For the text-containing cell, return its midpoint in [x, y] coordinate format. 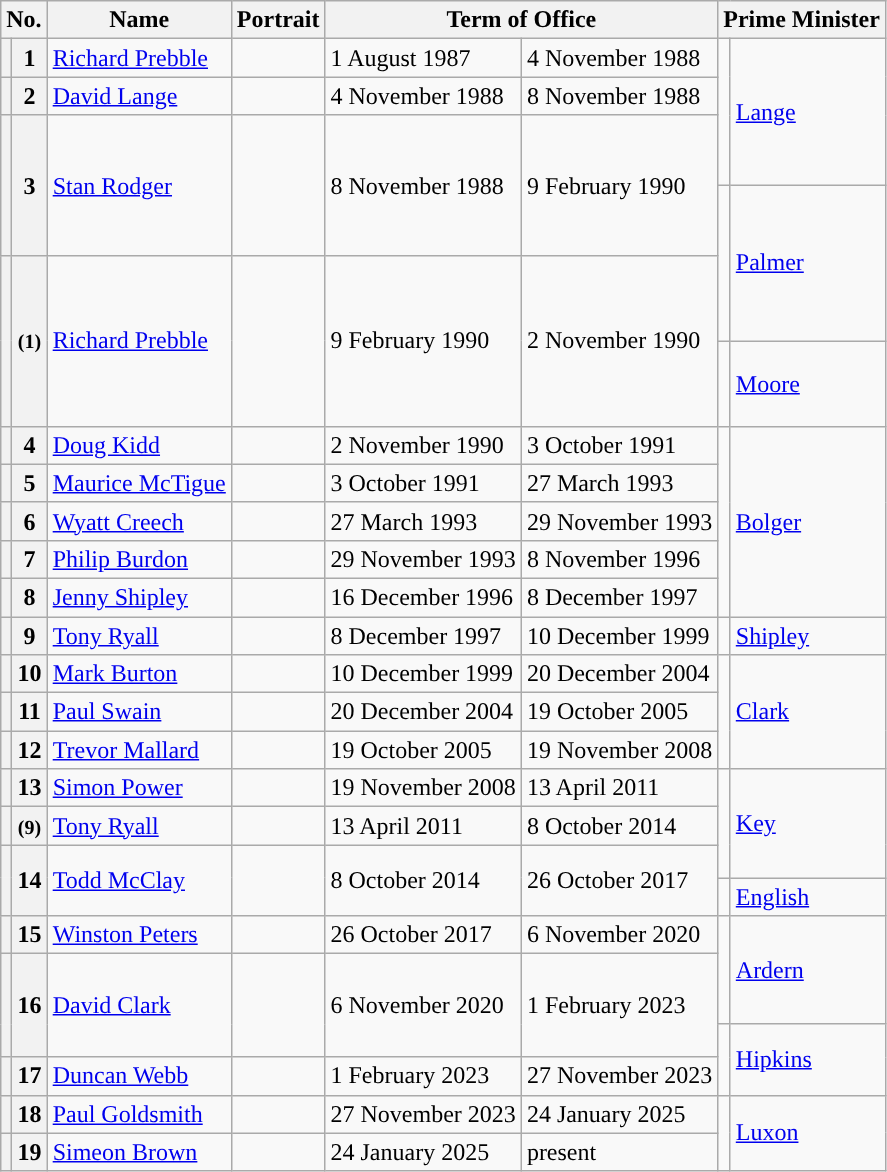
13 [30, 788]
Portrait [278, 20]
1 August 1987 [423, 58]
Simeon Brown [139, 1152]
Lange [808, 112]
Jenny Shipley [139, 597]
4 [30, 445]
Paul Swain [139, 712]
Moore [808, 384]
15 [30, 935]
Key [808, 824]
16 December 1996 [423, 597]
1 [30, 58]
Name [139, 20]
Prime Minister [802, 20]
9 [30, 635]
11 [30, 712]
Ardern [808, 970]
3 [30, 186]
16 [30, 1006]
10 [30, 674]
5 [30, 483]
12 [30, 750]
6 [30, 521]
No. [24, 20]
Luxon [808, 1133]
Trevor Mallard [139, 750]
Duncan Webb [139, 1076]
Clark [808, 712]
(1) [30, 342]
present [619, 1152]
Mark Burton [139, 674]
2 [30, 96]
18 [30, 1114]
English [808, 897]
Shipley [808, 635]
8 [30, 597]
8 November 1996 [619, 559]
Simon Power [139, 788]
Hipkins [808, 1060]
Palmer [808, 263]
14 [30, 880]
David Clark [139, 1006]
19 [30, 1152]
Todd McClay [139, 880]
17 [30, 1076]
Doug Kidd [139, 445]
Stan Rodger [139, 186]
7 [30, 559]
Philip Burdon [139, 559]
Winston Peters [139, 935]
Term of Office [522, 20]
Bolger [808, 521]
Maurice McTigue [139, 483]
Wyatt Creech [139, 521]
David Lange [139, 96]
(9) [30, 826]
Paul Goldsmith [139, 1114]
